Find where the given text appears and provide that cell's center as (x, y) coordinate. 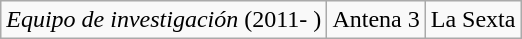
La Sexta (473, 20)
Equipo de investigación (2011- ) (164, 20)
Antena 3 (376, 20)
